Capture the cell that displays the provided text and extract its [x, y] central coordinate. 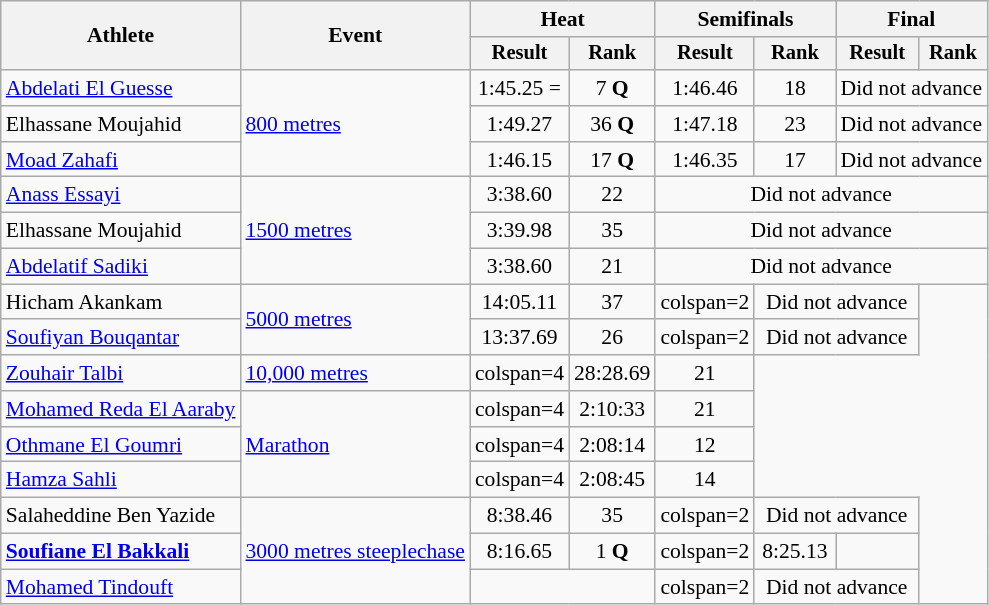
2:08:14 [612, 445]
17 [794, 160]
1:46.46 [704, 88]
Hamza Sahli [121, 480]
13:37.69 [520, 338]
1:46.15 [520, 160]
1:46.35 [704, 160]
Othmane El Goumri [121, 445]
17 Q [612, 160]
Marathon [355, 444]
1:47.18 [704, 124]
36 Q [612, 124]
1:45.25 = [520, 88]
Abdelati El Guesse [121, 88]
Abdelatif Sadiki [121, 267]
23 [794, 124]
1 Q [612, 552]
3000 metres steeplechase [355, 552]
37 [612, 302]
3:39.98 [520, 231]
Moad Zahafi [121, 160]
Semifinals [745, 19]
Final [912, 19]
Soufiyan Bouqantar [121, 338]
2:08:45 [612, 480]
8:38.46 [520, 516]
Athlete [121, 36]
5000 metres [355, 320]
8:25.13 [794, 552]
18 [794, 88]
Mohamed Tindouft [121, 587]
Zouhair Talbi [121, 373]
12 [704, 445]
28:28.69 [612, 373]
Event [355, 36]
8:16.65 [520, 552]
7 Q [612, 88]
1500 metres [355, 230]
Hicham Akankam [121, 302]
22 [612, 195]
2:10:33 [612, 409]
Anass Essayi [121, 195]
1:49.27 [520, 124]
Soufiane El Bakkali [121, 552]
14:05.11 [520, 302]
Heat [562, 19]
Salaheddine Ben Yazide [121, 516]
26 [612, 338]
800 metres [355, 124]
10,000 metres [355, 373]
Mohamed Reda El Aaraby [121, 409]
14 [704, 480]
